For the text-containing cell, return its midpoint in (x, y) coordinate format. 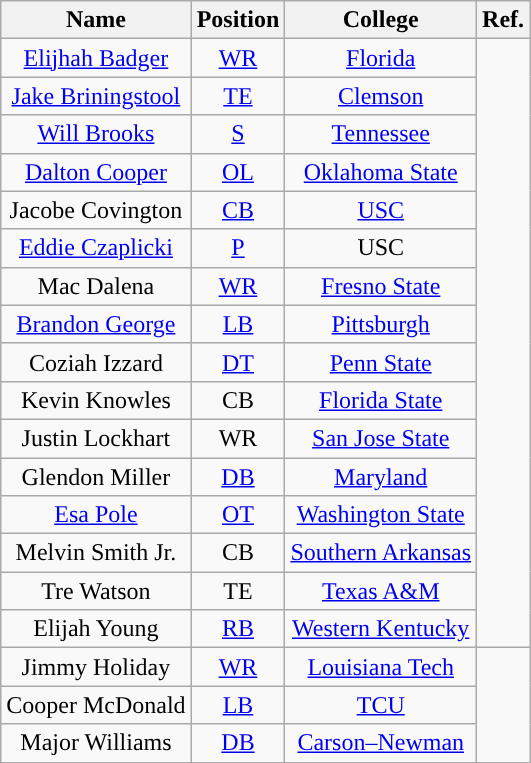
DT (238, 362)
Pittsburgh (381, 324)
Coziah Izzard (96, 362)
Ref. (504, 20)
Glendon Miller (96, 477)
Brandon George (96, 324)
Justin Lockhart (96, 438)
Cooper McDonald (96, 705)
Esa Pole (96, 515)
Jimmy Holiday (96, 667)
Melvin Smith Jr. (96, 553)
Fresno State (381, 286)
Washington State (381, 515)
Texas A&M (381, 591)
Tennessee (381, 134)
Name (96, 20)
Maryland (381, 477)
OL (238, 172)
Western Kentucky (381, 629)
Kevin Knowles (96, 400)
Florida State (381, 400)
Clemson (381, 96)
Dalton Cooper (96, 172)
RB (238, 629)
OT (238, 515)
Jake Briningstool (96, 96)
P (238, 248)
San Jose State (381, 438)
Florida (381, 58)
Position (238, 20)
Major Williams (96, 743)
Will Brooks (96, 134)
Jacobe Covington (96, 210)
Oklahoma State (381, 172)
Elijah Young (96, 629)
Carson–Newman (381, 743)
Elijhah Badger (96, 58)
S (238, 134)
Southern Arkansas (381, 553)
TCU (381, 705)
Eddie Czaplicki (96, 248)
Penn State (381, 362)
Louisiana Tech (381, 667)
Mac Dalena (96, 286)
Tre Watson (96, 591)
College (381, 20)
